Output the (x, y) coordinate of the center of the cell containing the given text.  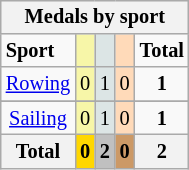
Medals by sport (95, 17)
Sailing (38, 118)
Rowing (38, 84)
Sport (38, 51)
